Pinpoint the cell where the given text exists, returning its [x, y] midpoint coordinate. 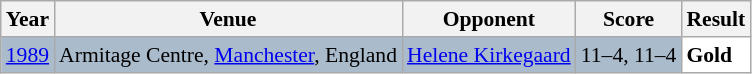
Score [629, 19]
Opponent [489, 19]
Result [716, 19]
1989 [28, 55]
Armitage Centre, Manchester, England [228, 55]
11–4, 11–4 [629, 55]
Year [28, 19]
Venue [228, 19]
Helene Kirkegaard [489, 55]
Gold [716, 55]
